Find where the given text appears and provide that cell's center as [x, y] coordinate. 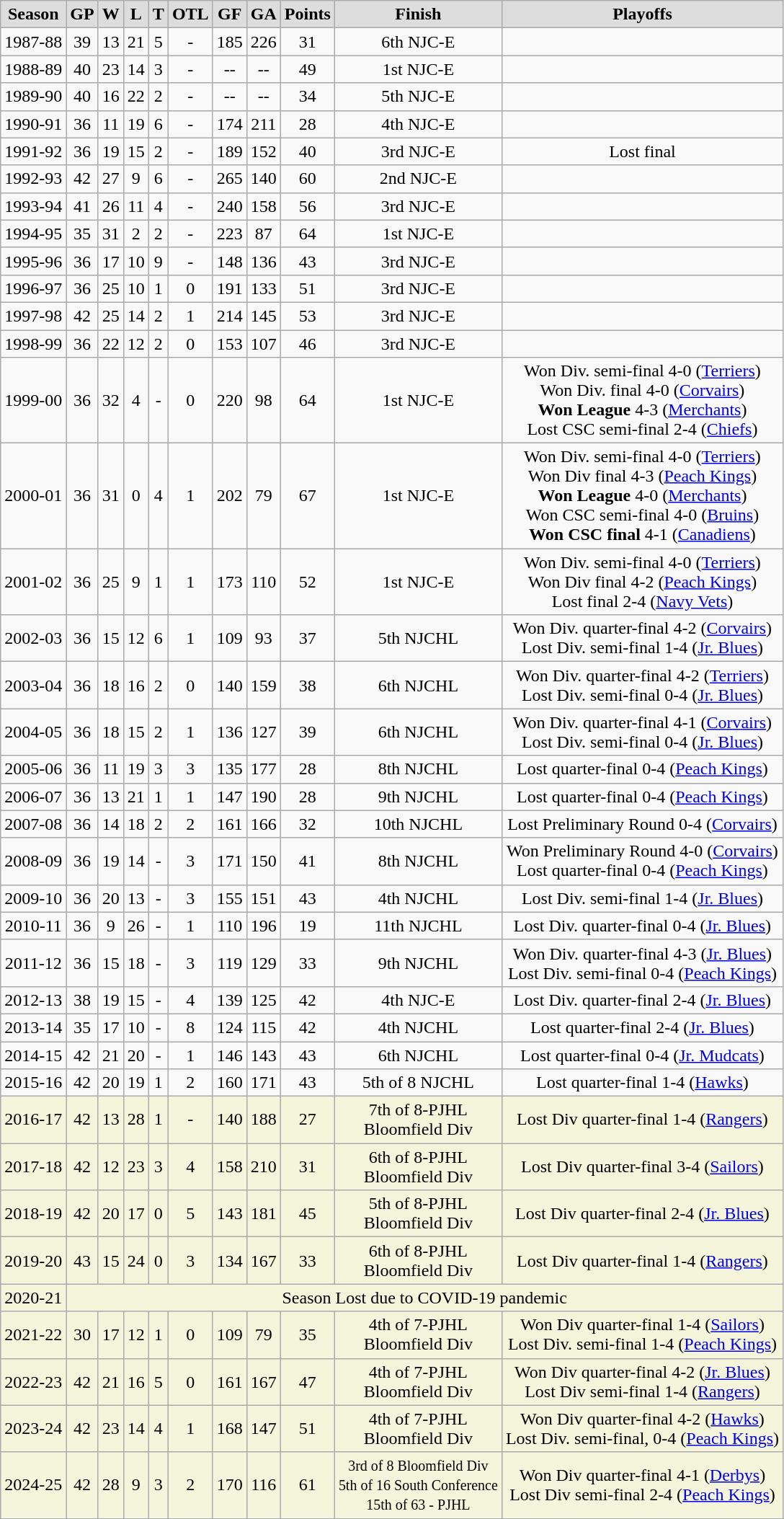
Won Div. quarter-final 4-3 (Jr. Blues)Lost Div. semi-final 0-4 (Peach Kings) [642, 963]
1993-94 [33, 206]
Season [33, 14]
150 [264, 861]
6th NJC-E [418, 42]
1997-98 [33, 316]
2002-03 [33, 639]
181 [264, 1214]
1988-89 [33, 69]
153 [229, 344]
119 [229, 963]
133 [264, 288]
2006-07 [33, 797]
2014-15 [33, 1055]
T [159, 14]
107 [264, 344]
OTL [190, 14]
166 [264, 824]
34 [307, 97]
2018-19 [33, 1214]
Won Div. quarter-final 4-2 (Terriers)Lost Div. semi-final 0-4 (Jr. Blues) [642, 685]
191 [229, 288]
226 [264, 42]
2008-09 [33, 861]
Playoffs [642, 14]
3rd of 8 Bloomfield Div 5th of 16 South Conference 15th of 63 - PJHL [418, 1485]
5th of 8 NJCHL [418, 1083]
127 [264, 732]
2nd NJC-E [418, 179]
8 [190, 1027]
2015-16 [33, 1083]
Season Lost due to COVID-19 pandemic [425, 1298]
139 [229, 1000]
145 [264, 316]
223 [229, 234]
196 [264, 926]
2017-18 [33, 1166]
46 [307, 344]
220 [229, 401]
1991-92 [33, 151]
146 [229, 1055]
1994-95 [33, 234]
Lost quarter-final 2-4 (Jr. Blues) [642, 1027]
Won Div. quarter-final 4-1 (Corvairs)Lost Div. semi-final 0-4 (Jr. Blues) [642, 732]
210 [264, 1166]
2010-11 [33, 926]
2019-20 [33, 1260]
Lost Div quarter-final 3-4 (Sailors) [642, 1166]
Won Div quarter-final 1-4 (Sailors)Lost Div. semi-final 1-4 (Peach Kings) [642, 1335]
53 [307, 316]
5th NJC-E [418, 97]
2022-23 [33, 1381]
240 [229, 206]
1987-88 [33, 42]
190 [264, 797]
129 [264, 963]
188 [264, 1120]
177 [264, 769]
93 [264, 639]
2003-04 [33, 685]
125 [264, 1000]
155 [229, 898]
1998-99 [33, 344]
211 [264, 124]
61 [307, 1485]
174 [229, 124]
1999-00 [33, 401]
2009-10 [33, 898]
98 [264, 401]
37 [307, 639]
124 [229, 1027]
2011-12 [33, 963]
Lost Div. quarter-final 2-4 (Jr. Blues) [642, 1000]
2000-01 [33, 496]
2021-22 [33, 1335]
7th of 8-PJHLBloomfield Div [418, 1120]
2016-17 [33, 1120]
2013-14 [33, 1027]
265 [229, 179]
214 [229, 316]
1989-90 [33, 97]
5th of 8-PJHLBloomfield Div [418, 1214]
60 [307, 179]
47 [307, 1381]
1995-96 [33, 261]
2012-13 [33, 1000]
1992-93 [33, 179]
134 [229, 1260]
185 [229, 42]
Lost Div. quarter-final 0-4 (Jr. Blues) [642, 926]
173 [229, 582]
189 [229, 151]
151 [264, 898]
67 [307, 496]
Won Preliminary Round 4-0 (Corvairs)Lost quarter-final 0-4 (Peach Kings) [642, 861]
Lost quarter-final 1-4 (Hawks) [642, 1083]
Points [307, 14]
2023-24 [33, 1429]
Lost final [642, 151]
11th NJCHL [418, 926]
2024-25 [33, 1485]
168 [229, 1429]
159 [264, 685]
GA [264, 14]
135 [229, 769]
49 [307, 69]
2020-21 [33, 1298]
1990-91 [33, 124]
45 [307, 1214]
Won Div quarter-final 4-2 (Jr. Blues)Lost Div semi-final 1-4 (Rangers) [642, 1381]
56 [307, 206]
2005-06 [33, 769]
170 [229, 1485]
52 [307, 582]
Won Div quarter-final 4-1 (Derbys)Lost Div semi-final 2-4 (Peach Kings) [642, 1485]
5th NJCHL [418, 639]
Finish [418, 14]
Won Div. semi-final 4-0 (Terriers)Won Div. final 4-0 (Corvairs)Won League 4-3 (Merchants)Lost CSC semi-final 2-4 (Chiefs) [642, 401]
Won Div. semi-final 4-0 (Terriers)Won Div final 4-2 (Peach Kings)Lost final 2-4 (Navy Vets) [642, 582]
Won Div quarter-final 4-2 (Hawks)Lost Div. semi-final, 0-4 (Peach Kings) [642, 1429]
24 [135, 1260]
202 [229, 496]
87 [264, 234]
Lost Div. semi-final 1-4 (Jr. Blues) [642, 898]
Won Div. quarter-final 4-2 (Corvairs)Lost Div. semi-final 1-4 (Jr. Blues) [642, 639]
Lost quarter-final 0-4 (Jr. Mudcats) [642, 1055]
30 [82, 1335]
Lost Preliminary Round 0-4 (Corvairs) [642, 824]
2004-05 [33, 732]
148 [229, 261]
1996-97 [33, 288]
L [135, 14]
GP [82, 14]
GF [229, 14]
2001-02 [33, 582]
115 [264, 1027]
W [111, 14]
116 [264, 1485]
152 [264, 151]
2007-08 [33, 824]
160 [229, 1083]
10th NJCHL [418, 824]
Lost Div quarter-final 2-4 (Jr. Blues) [642, 1214]
